Identify which cell holds the provided text, then report its [X, Y] central coordinate. 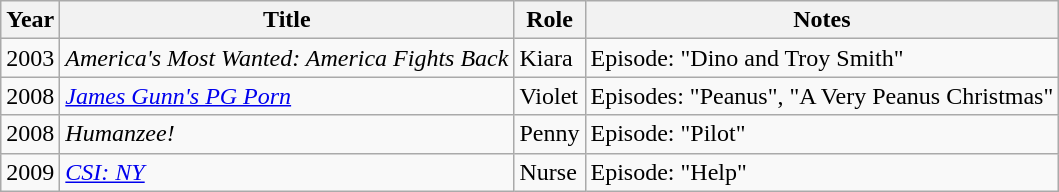
Episode: "Dino and Troy Smith" [822, 58]
2003 [30, 58]
Role [550, 20]
Nurse [550, 172]
Notes [822, 20]
Title [287, 20]
Violet [550, 96]
James Gunn's PG Porn [287, 96]
Episodes: "Peanus", "A Very Peanus Christmas" [822, 96]
Kiara [550, 58]
Year [30, 20]
CSI: NY [287, 172]
2009 [30, 172]
Episode: "Help" [822, 172]
Episode: "Pilot" [822, 134]
Penny [550, 134]
America's Most Wanted: America Fights Back [287, 58]
Humanzee! [287, 134]
